For the text-containing cell, return its midpoint in (x, y) coordinate format. 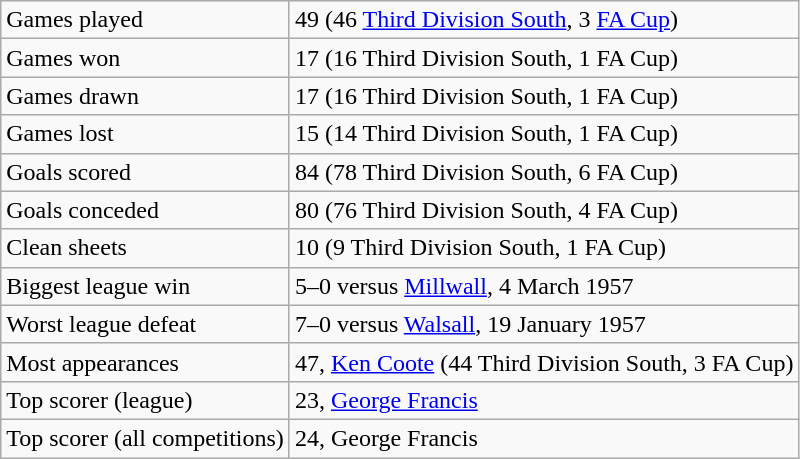
Top scorer (all competitions) (146, 438)
Goals scored (146, 172)
5–0 versus Millwall, 4 March 1957 (544, 286)
Most appearances (146, 362)
84 (78 Third Division South, 6 FA Cup) (544, 172)
47, Ken Coote (44 Third Division South, 3 FA Cup) (544, 362)
Top scorer (league) (146, 400)
Games won (146, 58)
Worst league defeat (146, 324)
Games lost (146, 134)
15 (14 Third Division South, 1 FA Cup) (544, 134)
80 (76 Third Division South, 4 FA Cup) (544, 210)
Games played (146, 20)
7–0 versus Walsall, 19 January 1957 (544, 324)
Games drawn (146, 96)
Goals conceded (146, 210)
10 (9 Third Division South, 1 FA Cup) (544, 248)
23, George Francis (544, 400)
Biggest league win (146, 286)
49 (46 Third Division South, 3 FA Cup) (544, 20)
24, George Francis (544, 438)
Clean sheets (146, 248)
